From the cell containing the given text, extract its center point as [x, y] coordinate. 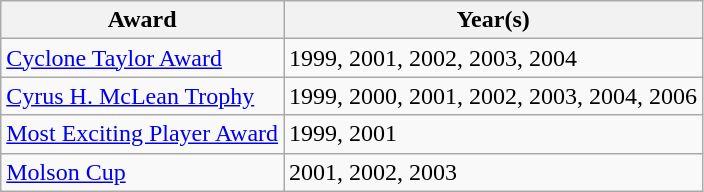
Cyrus H. McLean Trophy [142, 96]
Cyclone Taylor Award [142, 58]
1999, 2001, 2002, 2003, 2004 [494, 58]
Most Exciting Player Award [142, 134]
2001, 2002, 2003 [494, 172]
Year(s) [494, 20]
1999, 2000, 2001, 2002, 2003, 2004, 2006 [494, 96]
1999, 2001 [494, 134]
Award [142, 20]
Molson Cup [142, 172]
